Locate the cell with the specified text and output its (X, Y) center coordinate. 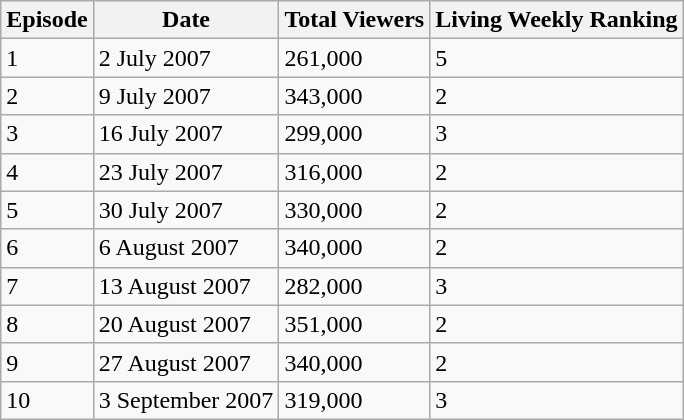
9 July 2007 (186, 96)
7 (47, 286)
Living Weekly Ranking (556, 20)
13 August 2007 (186, 286)
261,000 (354, 58)
20 August 2007 (186, 324)
Total Viewers (354, 20)
16 July 2007 (186, 134)
Episode (47, 20)
351,000 (354, 324)
1 (47, 58)
299,000 (354, 134)
8 (47, 324)
343,000 (354, 96)
9 (47, 362)
6 (47, 248)
30 July 2007 (186, 210)
4 (47, 172)
3 September 2007 (186, 400)
319,000 (354, 400)
Date (186, 20)
330,000 (354, 210)
10 (47, 400)
2 July 2007 (186, 58)
282,000 (354, 286)
316,000 (354, 172)
6 August 2007 (186, 248)
27 August 2007 (186, 362)
23 July 2007 (186, 172)
